Extract the [X, Y] coordinate from the center of the cell holding the provided text.  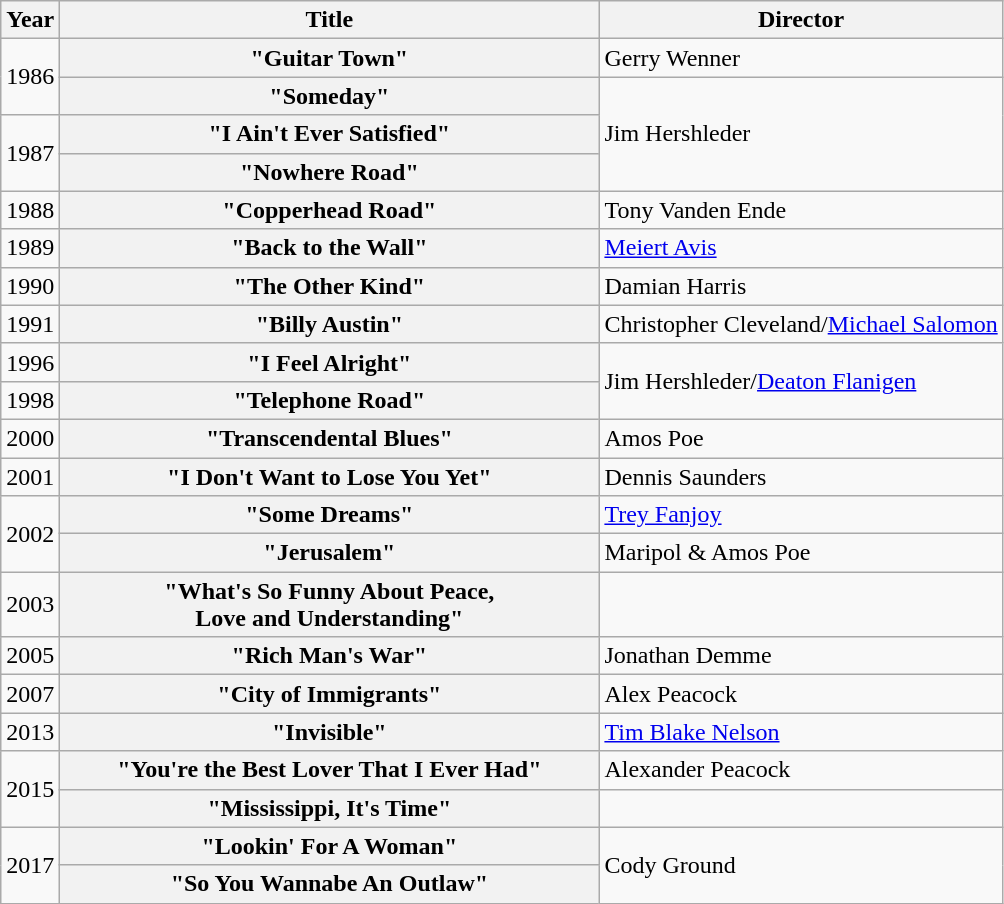
"The Other Kind" [330, 286]
"Some Dreams" [330, 515]
1988 [30, 210]
"You're the Best Lover That I Ever Had" [330, 770]
Meiert Avis [801, 248]
Jim Hershleder/Deaton Flanigen [801, 381]
"Lookin' For A Woman" [330, 846]
"Mississippi, It's Time" [330, 808]
1989 [30, 248]
2001 [30, 477]
2017 [30, 865]
2003 [30, 604]
Gerry Wenner [801, 58]
Alexander Peacock [801, 770]
"What's So Funny About Peace,Love and Understanding" [330, 604]
"I Ain't Ever Satisfied" [330, 134]
"So You Wannabe An Outlaw" [330, 884]
"Copperhead Road" [330, 210]
"Transcendental Blues" [330, 438]
Director [801, 20]
"Nowhere Road" [330, 172]
2013 [30, 732]
2000 [30, 438]
Cody Ground [801, 865]
Dennis Saunders [801, 477]
"Invisible" [330, 732]
2005 [30, 656]
Alex Peacock [801, 694]
"Billy Austin" [330, 324]
2002 [30, 534]
2007 [30, 694]
Damian Harris [801, 286]
1986 [30, 77]
Amos Poe [801, 438]
"I Feel Alright" [330, 362]
"Telephone Road" [330, 400]
1987 [30, 153]
"Guitar Town" [330, 58]
Trey Fanjoy [801, 515]
Year [30, 20]
"Back to the Wall" [330, 248]
"City of Immigrants" [330, 694]
1998 [30, 400]
1991 [30, 324]
"I Don't Want to Lose You Yet" [330, 477]
"Rich Man's War" [330, 656]
Tim Blake Nelson [801, 732]
Jonathan Demme [801, 656]
1996 [30, 362]
Title [330, 20]
"Someday" [330, 96]
Tony Vanden Ende [801, 210]
Christopher Cleveland/Michael Salomon [801, 324]
"Jerusalem" [330, 553]
Jim Hershleder [801, 134]
1990 [30, 286]
Maripol & Amos Poe [801, 553]
2015 [30, 789]
